Capture the cell that displays the provided text and extract its (X, Y) central coordinate. 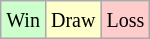
Win (24, 20)
Loss (126, 20)
Draw (72, 20)
